Search for the cell housing the specified text and yield its (X, Y) center coordinate. 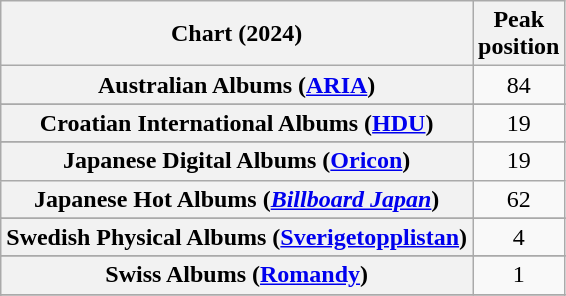
Chart (2024) (237, 34)
Swiss Albums (Romandy) (237, 275)
Peakposition (519, 34)
84 (519, 85)
62 (519, 199)
Swedish Physical Albums (Sverigetopplistan) (237, 237)
Australian Albums (ARIA) (237, 85)
4 (519, 237)
Japanese Digital Albums (Oricon) (237, 161)
Japanese Hot Albums (Billboard Japan) (237, 199)
1 (519, 275)
Croatian International Albums (HDU) (237, 123)
